Output the [X, Y] coordinate of the center of the cell containing the given text.  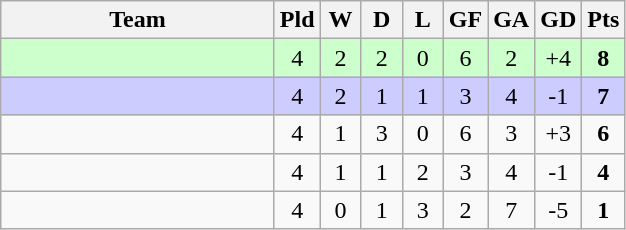
Pts [604, 20]
GA [512, 20]
W [340, 20]
L [422, 20]
+3 [558, 134]
GD [558, 20]
+4 [558, 58]
D [382, 20]
-5 [558, 210]
Pld [297, 20]
GF [465, 20]
8 [604, 58]
Team [138, 20]
